Provide the (x, y) coordinate of the cell's center where the given text is located.  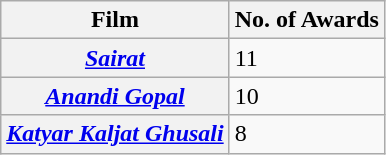
No. of Awards (306, 20)
Sairat (115, 58)
Film (115, 20)
Katyar Kaljat Ghusali (115, 134)
11 (306, 58)
Anandi Gopal (115, 96)
8 (306, 134)
10 (306, 96)
